From the cell containing the given text, extract its center point as (x, y) coordinate. 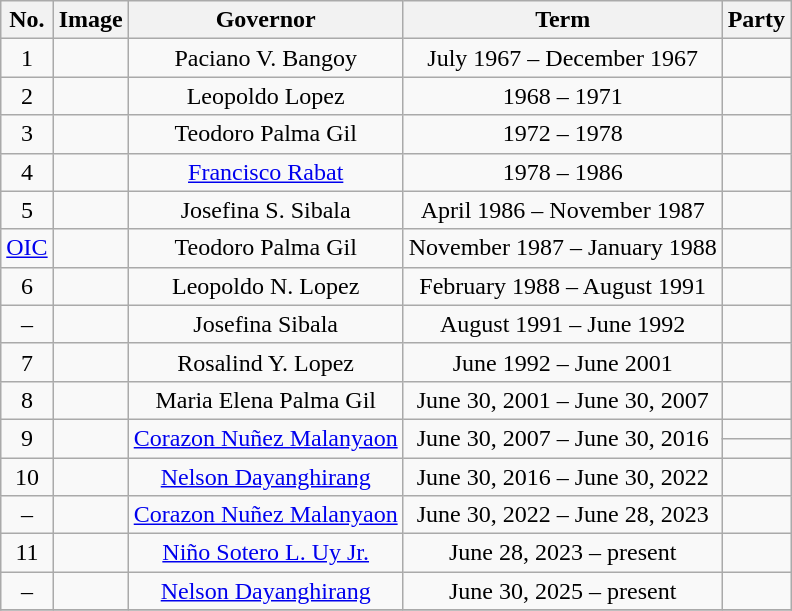
Rosalind Y. Lopez (266, 362)
Leopoldo N. Lopez (266, 286)
June 30, 2007 – June 30, 2016 (562, 438)
August 1991 – June 1992 (562, 324)
June 30, 2025 – present (562, 591)
June 30, 2022 – June 28, 2023 (562, 515)
Niño Sotero L. Uy Jr. (266, 553)
11 (27, 553)
Governor (266, 20)
Maria Elena Palma Gil (266, 400)
Image (90, 20)
3 (27, 134)
OIC (27, 248)
Paciano V. Bangoy (266, 58)
February 1988 – August 1991 (562, 286)
June 30, 2001 – June 30, 2007 (562, 400)
9 (27, 438)
Francisco Rabat (266, 172)
1 (27, 58)
Leopoldo Lopez (266, 96)
November 1987 – January 1988 (562, 248)
5 (27, 210)
1968 – 1971 (562, 96)
8 (27, 400)
Term (562, 20)
1978 – 1986 (562, 172)
Josefina Sibala (266, 324)
June 30, 2016 – June 30, 2022 (562, 477)
2 (27, 96)
10 (27, 477)
July 1967 – December 1967 (562, 58)
7 (27, 362)
Party (756, 20)
No. (27, 20)
Josefina S. Sibala (266, 210)
April 1986 – November 1987 (562, 210)
1972 – 1978 (562, 134)
June 28, 2023 – present (562, 553)
4 (27, 172)
June 1992 – June 2001 (562, 362)
6 (27, 286)
